From the cell containing the given text, extract its center point as (X, Y) coordinate. 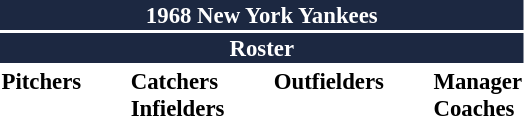
1968 New York Yankees (262, 15)
Roster (262, 48)
